Return the [X, Y] coordinate for the center point of the cell that contains the specified text.  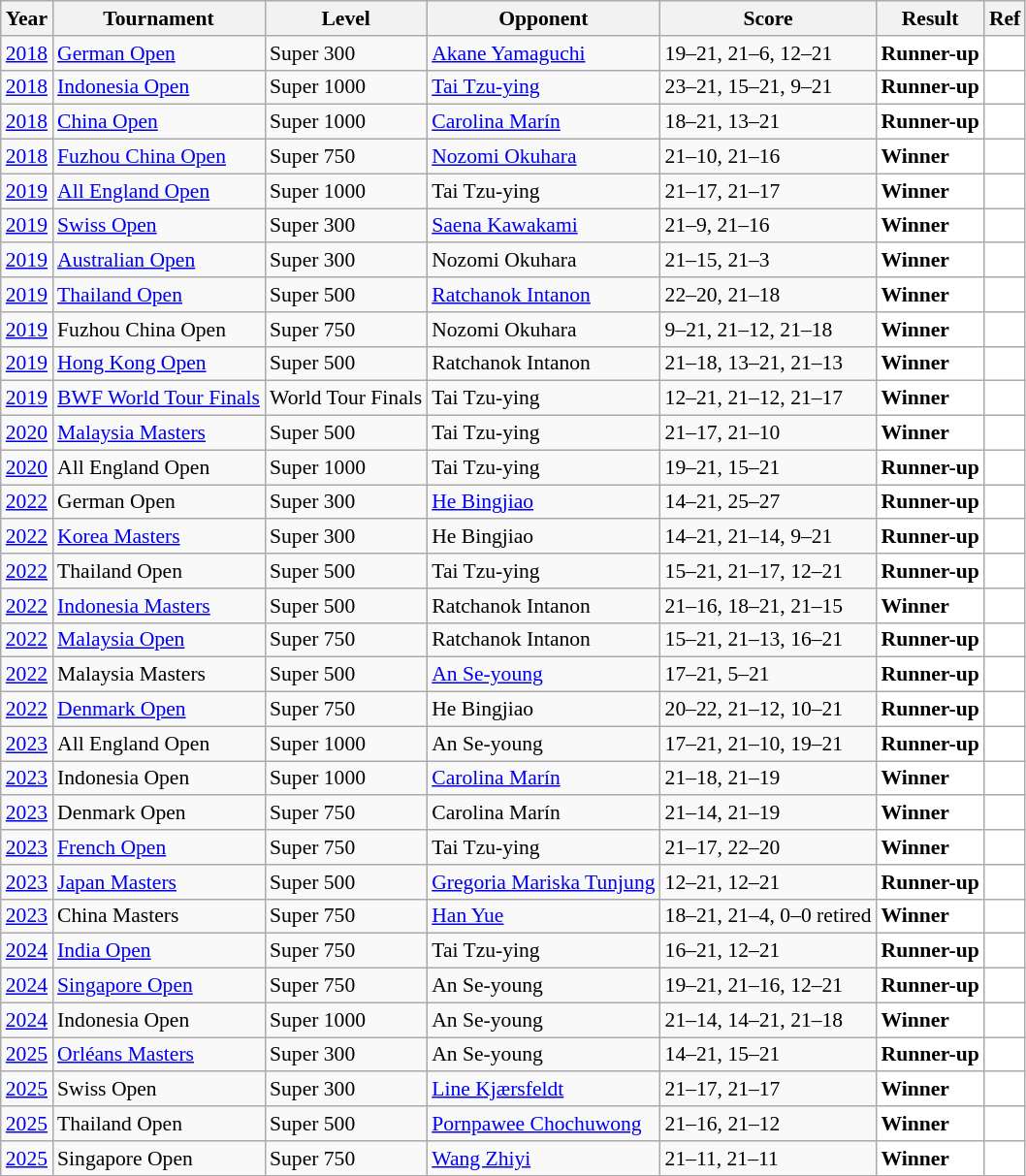
21–15, 21–3 [768, 261]
Level [345, 18]
21–17, 22–20 [768, 847]
20–22, 21–12, 10–21 [768, 710]
Result [931, 18]
14–21, 15–21 [768, 1055]
India Open [159, 951]
Pornpawee Chochuwong [543, 1124]
21–17, 21–10 [768, 433]
Gregoria Mariska Tunjung [543, 882]
Year [27, 18]
15–21, 21–17, 12–21 [768, 571]
21–14, 14–21, 21–18 [768, 1020]
21–16, 18–21, 21–15 [768, 606]
16–21, 12–21 [768, 951]
18–21, 13–21 [768, 122]
Malaysia Open [159, 640]
18–21, 21–4, 0–0 retired [768, 916]
China Masters [159, 916]
Han Yue [543, 916]
19–21, 21–6, 12–21 [768, 53]
17–21, 5–21 [768, 675]
21–18, 13–21, 21–13 [768, 364]
Score [768, 18]
Akane Yamaguchi [543, 53]
21–18, 21–19 [768, 779]
14–21, 21–14, 9–21 [768, 537]
French Open [159, 847]
21–10, 21–16 [768, 157]
19–21, 15–21 [768, 467]
World Tour Finals [345, 398]
Indonesia Masters [159, 606]
Wang Zhiyi [543, 1159]
Ref [1005, 18]
Korea Masters [159, 537]
Japan Masters [159, 882]
9–21, 21–12, 21–18 [768, 330]
12–21, 12–21 [768, 882]
19–21, 21–16, 12–21 [768, 986]
Australian Open [159, 261]
22–20, 21–18 [768, 295]
China Open [159, 122]
21–11, 21–11 [768, 1159]
Saena Kawakami [543, 226]
Hong Kong Open [159, 364]
17–21, 21–10, 19–21 [768, 744]
Opponent [543, 18]
12–21, 21–12, 21–17 [768, 398]
BWF World Tour Finals [159, 398]
Tournament [159, 18]
21–16, 21–12 [768, 1124]
21–9, 21–16 [768, 226]
14–21, 25–27 [768, 502]
21–14, 21–19 [768, 813]
23–21, 15–21, 9–21 [768, 87]
15–21, 21–13, 16–21 [768, 640]
Line Kjærsfeldt [543, 1090]
Orléans Masters [159, 1055]
